Locate the cell with the specified text and output its [X, Y] center coordinate. 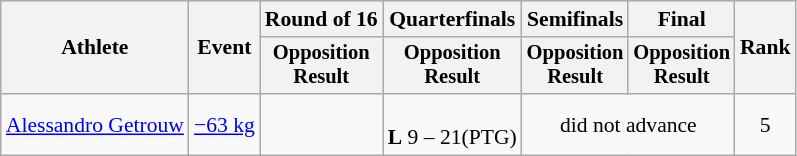
Quarterfinals [452, 19]
Athlete [95, 48]
did not advance [628, 124]
5 [766, 124]
−63 kg [224, 124]
L 9 – 21(PTG) [452, 124]
Alessandro Getrouw [95, 124]
Round of 16 [322, 19]
Event [224, 48]
Semifinals [576, 19]
Final [682, 19]
Rank [766, 48]
